Capture the cell that displays the provided text and extract its [X, Y] central coordinate. 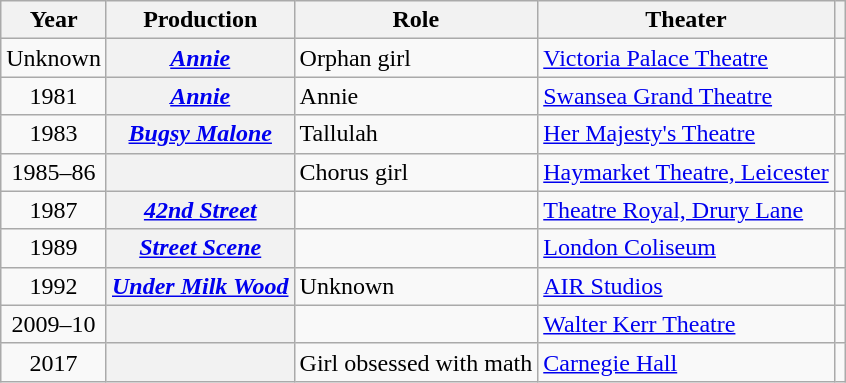
1985–86 [54, 172]
Tallulah [416, 134]
Street Scene [200, 248]
Theatre Royal, Drury Lane [686, 210]
Victoria Palace Theatre [686, 58]
1989 [54, 248]
Under Milk Wood [200, 286]
1992 [54, 286]
1987 [54, 210]
AIR Studios [686, 286]
Bugsy Malone [200, 134]
Swansea Grand Theatre [686, 96]
42nd Street [200, 210]
2009–10 [54, 324]
London Coliseum [686, 248]
1983 [54, 134]
Girl obsessed with math [416, 362]
Haymarket Theatre, Leicester [686, 172]
Chorus girl [416, 172]
Walter Kerr Theatre [686, 324]
1981 [54, 96]
Carnegie Hall [686, 362]
Theater [686, 20]
2017 [54, 362]
Her Majesty's Theatre [686, 134]
Production [200, 20]
Orphan girl [416, 58]
Role [416, 20]
Year [54, 20]
